Identify which cell holds the provided text, then report its [X, Y] central coordinate. 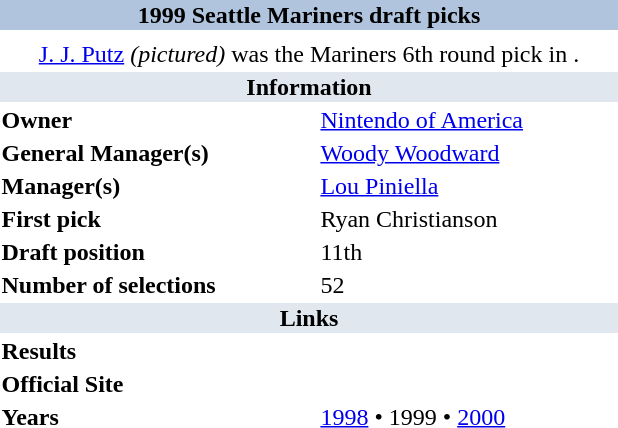
General Manager(s) [158, 153]
Information [309, 87]
First pick [158, 219]
52 [468, 285]
Woody Woodward [468, 153]
1999 Seattle Mariners draft picks [309, 15]
Owner [158, 120]
11th [468, 252]
Number of selections [158, 285]
Official Site [158, 384]
J. J. Putz (pictured) was the Mariners 6th round pick in . [309, 54]
Results [158, 351]
Links [309, 318]
Nintendo of America [468, 120]
Lou Piniella [468, 186]
Draft position [158, 252]
Ryan Christianson [468, 219]
Manager(s) [158, 186]
